Return the (x, y) coordinate for the center point of the cell that contains the specified text.  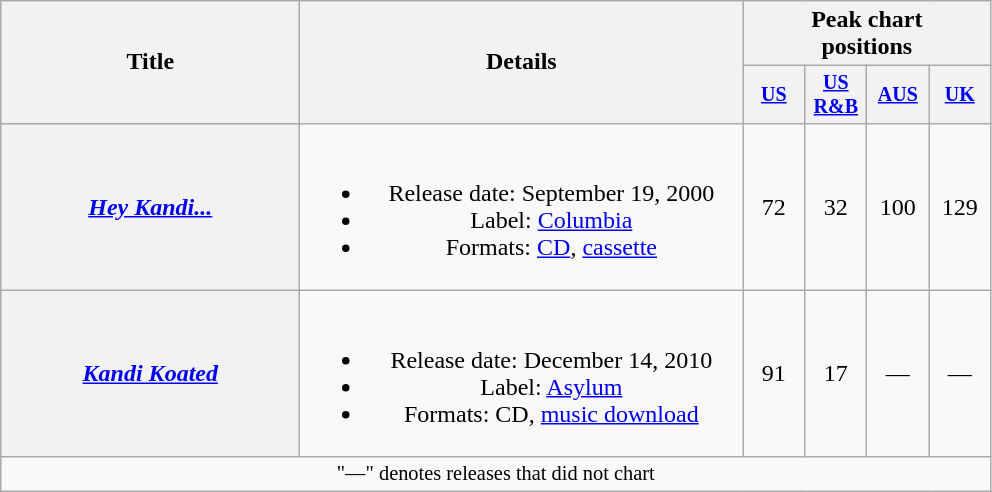
91 (774, 374)
USR&B (836, 94)
17 (836, 374)
32 (836, 206)
Peak chartpositions (867, 34)
129 (960, 206)
US (774, 94)
UK (960, 94)
72 (774, 206)
"—" denotes releases that did not chart (496, 474)
AUS (898, 94)
Kandi Koated (150, 374)
Details (522, 62)
Release date: September 19, 2000Label: ColumbiaFormats: CD, cassette (522, 206)
Hey Kandi... (150, 206)
100 (898, 206)
Title (150, 62)
Release date: December 14, 2010Label: AsylumFormats: CD, music download (522, 374)
